Locate the cell with the specified text and output its (x, y) center coordinate. 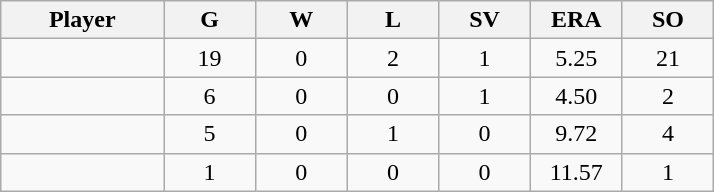
4.50 (576, 96)
5.25 (576, 58)
19 (210, 58)
SO (668, 20)
G (210, 20)
5 (210, 134)
L (393, 20)
SV (485, 20)
9.72 (576, 134)
ERA (576, 20)
21 (668, 58)
6 (210, 96)
4 (668, 134)
Player (82, 20)
11.57 (576, 172)
W (301, 20)
